Return the (x, y) coordinate for the center point of the cell that contains the specified text.  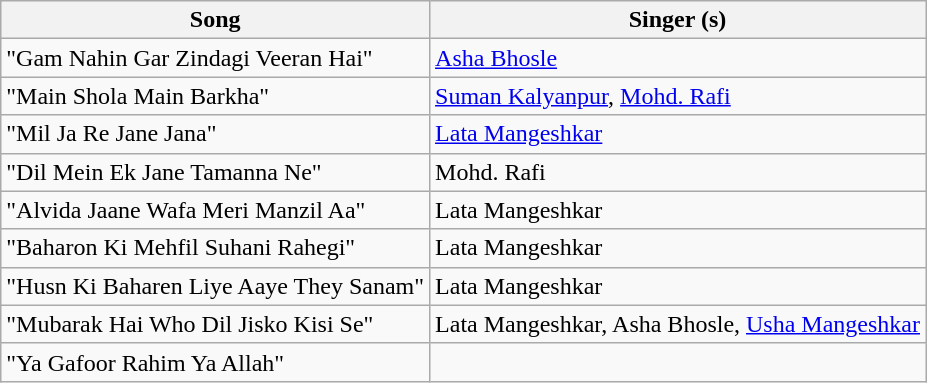
"Dil Mein Ek Jane Tamanna Ne" (216, 172)
"Baharon Ki Mehfil Suhani Rahegi" (216, 248)
"Husn Ki Baharen Liye Aaye They Sanam" (216, 286)
Mohd. Rafi (678, 172)
Lata Mangeshkar, Asha Bhosle, Usha Mangeshkar (678, 324)
"Main Shola Main Barkha" (216, 96)
"Alvida Jaane Wafa Meri Manzil Aa" (216, 210)
Suman Kalyanpur, Mohd. Rafi (678, 96)
"Gam Nahin Gar Zindagi Veeran Hai" (216, 58)
"Mil Ja Re Jane Jana" (216, 134)
Song (216, 20)
"Mubarak Hai Who Dil Jisko Kisi Se" (216, 324)
Asha Bhosle (678, 58)
"Ya Gafoor Rahim Ya Allah" (216, 362)
Singer (s) (678, 20)
